Pinpoint the cell where the given text exists, returning its [x, y] midpoint coordinate. 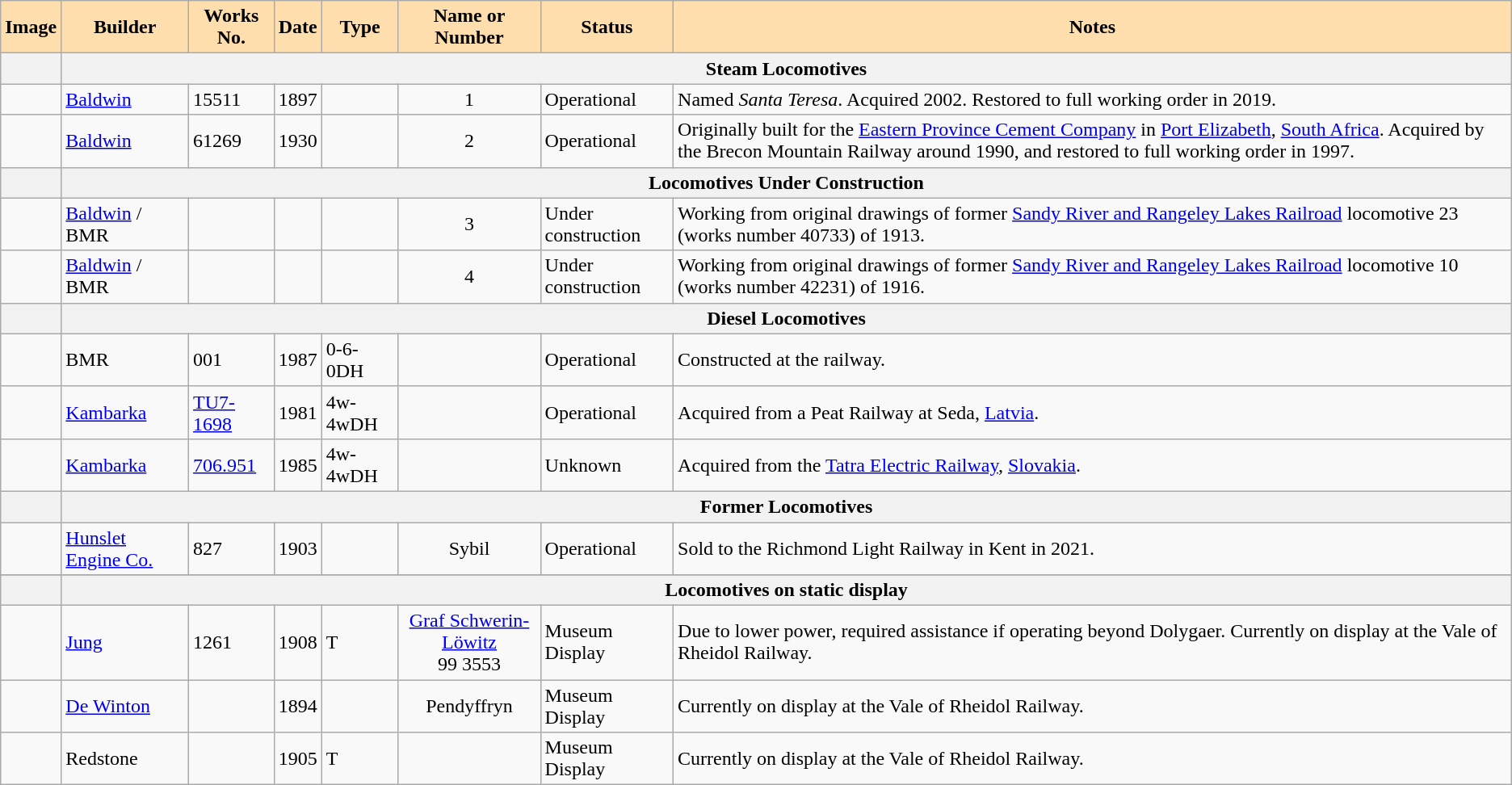
1897 [297, 99]
BMR [125, 360]
Working from original drawings of former Sandy River and Rangeley Lakes Railroad locomotive 23 (works number 40733) of 1913. [1093, 225]
1 [469, 99]
0-6-0DH [360, 360]
Sold to the Richmond Light Railway in Kent in 2021. [1093, 548]
706.951 [232, 465]
Image [31, 27]
Hunslet Engine Co. [125, 548]
Name or Number [469, 27]
Working from original drawings of former Sandy River and Rangeley Lakes Railroad locomotive 10 (works number 42231) of 1916. [1093, 276]
Builder [125, 27]
Pendyffryn [469, 706]
1903 [297, 548]
4 [469, 276]
Status [607, 27]
1905 [297, 759]
3 [469, 225]
1981 [297, 412]
TU7-1698 [232, 412]
Redstone [125, 759]
Sybil [469, 548]
1908 [297, 643]
61269 [232, 141]
827 [232, 548]
De Winton [125, 706]
15511 [232, 99]
1261 [232, 643]
1985 [297, 465]
Graf Schwerin-Löwitz99 3553 [469, 643]
Locomotives on static display [787, 590]
Named Santa Teresa. Acquired 2002. Restored to full working order in 2019. [1093, 99]
1930 [297, 141]
Steam Locomotives [787, 69]
Works No. [232, 27]
Unknown [607, 465]
Constructed at the railway. [1093, 360]
Notes [1093, 27]
001 [232, 360]
Due to lower power, required assistance if operating beyond Dolygaer. Currently on display at the Vale of Rheidol Railway. [1093, 643]
Type [360, 27]
Jung [125, 643]
Acquired from a Peat Railway at Seda, Latvia. [1093, 412]
Former Locomotives [787, 506]
2 [469, 141]
Date [297, 27]
Diesel Locomotives [787, 318]
1987 [297, 360]
Locomotives Under Construction [787, 183]
Acquired from the Tatra Electric Railway, Slovakia. [1093, 465]
1894 [297, 706]
